Provide the [X, Y] coordinate of the cell's center where the given text is located.  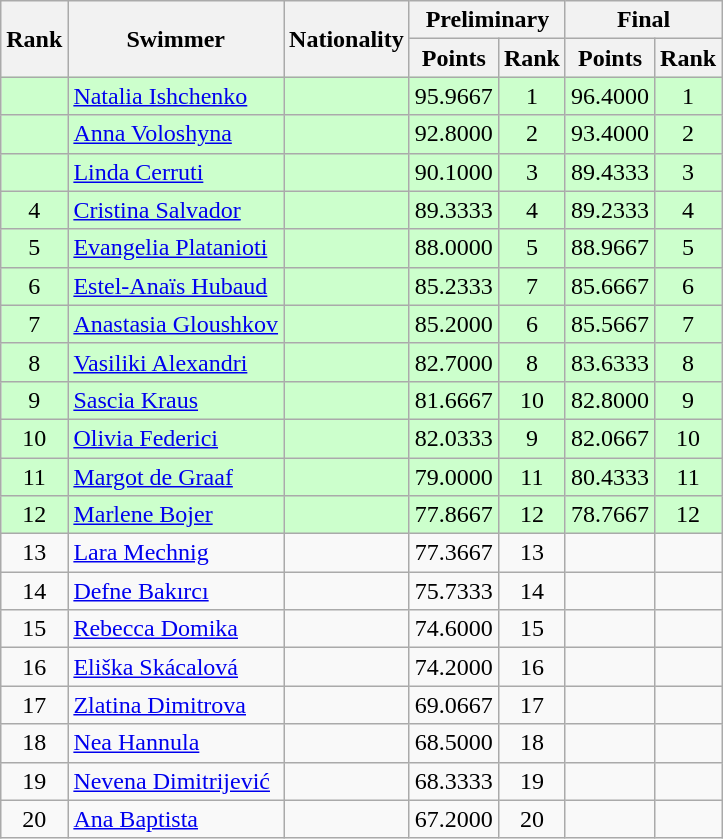
Nea Hannula [176, 743]
Defne Bakırcı [176, 591]
79.0000 [454, 477]
85.2000 [454, 324]
Linda Cerruti [176, 172]
82.7000 [454, 362]
68.5000 [454, 743]
Ana Baptista [176, 819]
Olivia Federici [176, 438]
Estel-Anaïs Hubaud [176, 286]
77.3667 [454, 553]
89.3333 [454, 210]
Eliška Skácalová [176, 667]
Nevena Dimitrijević [176, 781]
78.7667 [610, 515]
Evangelia Platanioti [176, 248]
68.3333 [454, 781]
Natalia Ishchenko [176, 96]
Anna Voloshyna [176, 134]
81.6667 [454, 400]
85.5667 [610, 324]
Sascia Kraus [176, 400]
Anastasia Gloushkov [176, 324]
85.2333 [454, 286]
Lara Mechnig [176, 553]
89.4333 [610, 172]
Margot de Graaf [176, 477]
Swimmer [176, 39]
88.0000 [454, 248]
75.7333 [454, 591]
67.2000 [454, 819]
Marlene Bojer [176, 515]
88.9667 [610, 248]
Preliminary [487, 20]
89.2333 [610, 210]
82.0667 [610, 438]
Nationality [347, 39]
83.6333 [610, 362]
82.8000 [610, 400]
Final [643, 20]
Cristina Salvador [176, 210]
90.1000 [454, 172]
96.4000 [610, 96]
77.8667 [454, 515]
Zlatina Dimitrova [176, 705]
82.0333 [454, 438]
92.8000 [454, 134]
85.6667 [610, 286]
74.6000 [454, 629]
Vasiliki Alexandri [176, 362]
Rebecca Domika [176, 629]
95.9667 [454, 96]
74.2000 [454, 667]
80.4333 [610, 477]
69.0667 [454, 705]
93.4000 [610, 134]
